Extract the [x, y] coordinate from the center of the cell holding the provided text.  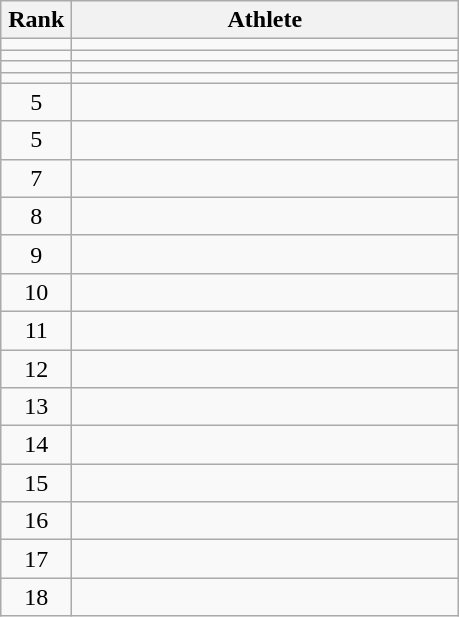
13 [36, 407]
7 [36, 178]
15 [36, 483]
8 [36, 216]
17 [36, 559]
16 [36, 521]
Rank [36, 20]
10 [36, 292]
12 [36, 369]
9 [36, 254]
18 [36, 597]
Athlete [265, 20]
14 [36, 445]
11 [36, 330]
